Determine the (x, y) coordinate at the center of the cell enclosing the given text.  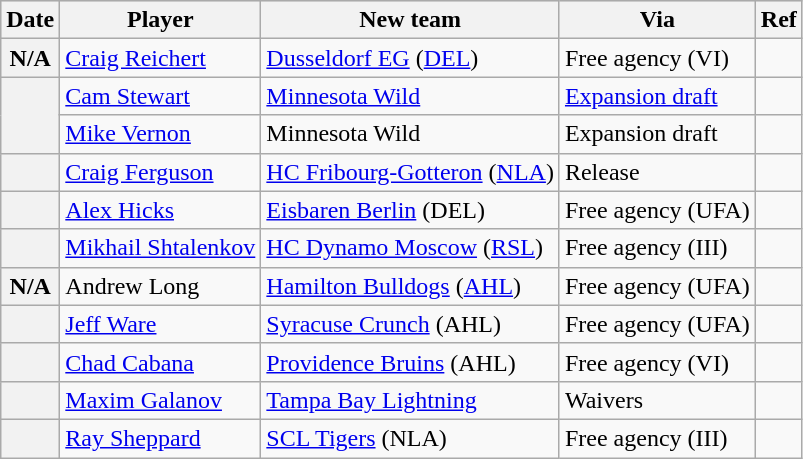
Craig Ferguson (160, 172)
Jeff Ware (160, 324)
Tampa Bay Lightning (410, 400)
Andrew Long (160, 286)
SCL Tigers (NLA) (410, 438)
Craig Reichert (160, 58)
Waivers (657, 400)
Ref (778, 20)
Mikhail Shtalenkov (160, 248)
Maxim Galanov (160, 400)
Via (657, 20)
Release (657, 172)
Syracuse Crunch (AHL) (410, 324)
Date (30, 20)
Hamilton Bulldogs (AHL) (410, 286)
Ray Sheppard (160, 438)
Eisbaren Berlin (DEL) (410, 210)
HC Fribourg-Gotteron (NLA) (410, 172)
Dusseldorf EG (DEL) (410, 58)
HC Dynamo Moscow (RSL) (410, 248)
Mike Vernon (160, 134)
New team (410, 20)
Providence Bruins (AHL) (410, 362)
Cam Stewart (160, 96)
Player (160, 20)
Alex Hicks (160, 210)
Chad Cabana (160, 362)
